Identify which cell holds the provided text, then report its [X, Y] central coordinate. 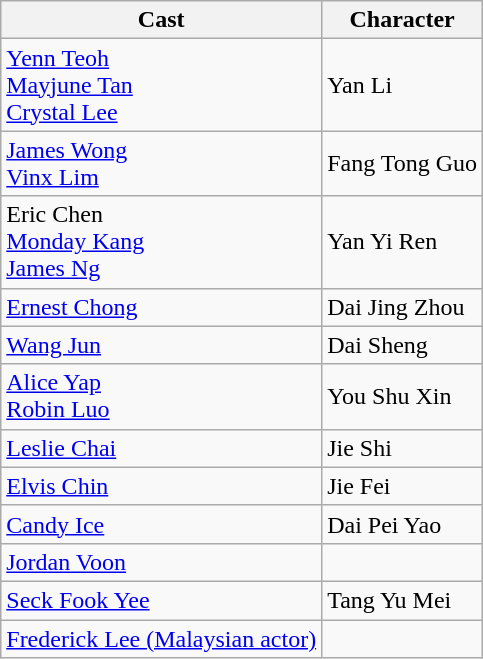
Yan Yi Ren [402, 242]
Yan Li [402, 85]
Dai Pei Yao [402, 524]
Eric ChenMonday KangJames Ng [162, 242]
You Shu Xin [402, 396]
Yenn TeohMayjune TanCrystal Lee [162, 85]
Ernest Chong [162, 307]
Dai Jing Zhou [402, 307]
Tang Yu Mei [402, 600]
Leslie Chai [162, 448]
Frederick Lee (Malaysian actor) [162, 639]
Jordan Voon [162, 562]
Alice YapRobin Luo [162, 396]
James WongVinx Lim [162, 164]
Fang Tong Guo [402, 164]
Cast [162, 20]
Seck Fook Yee [162, 600]
Elvis Chin [162, 486]
Candy Ice [162, 524]
Jie Fei [402, 486]
Dai Sheng [402, 345]
Character [402, 20]
Jie Shi [402, 448]
Wang Jun [162, 345]
